Detect which cell encompasses the target text, then output its (X, Y) center coordinate. 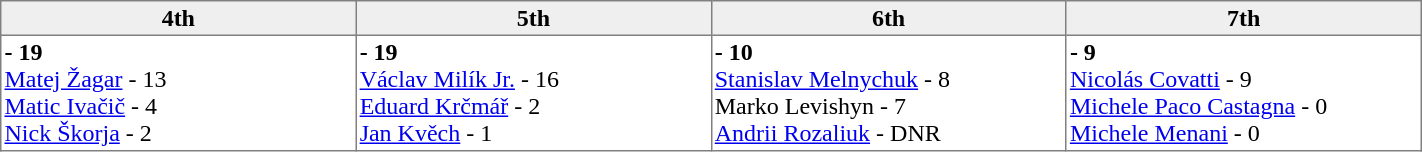
- 10Stanislav Melnychuk - 8Marko Levishyn - 7Andrii Rozaliuk - DNR (888, 93)
- 19Matej Žagar - 13 Matic Ivačič - 4Nick Škorja - 2 (178, 93)
4th (178, 18)
- 19Václav Milík Jr. - 16Eduard Krčmář - 2Jan Kvěch - 1 (534, 93)
- 9Nicolás Covatti - 9Michele Paco Castagna - 0Michele Menani - 0 (1244, 93)
6th (888, 18)
5th (534, 18)
7th (1244, 18)
